From the cell containing the given text, extract its center point as [X, Y] coordinate. 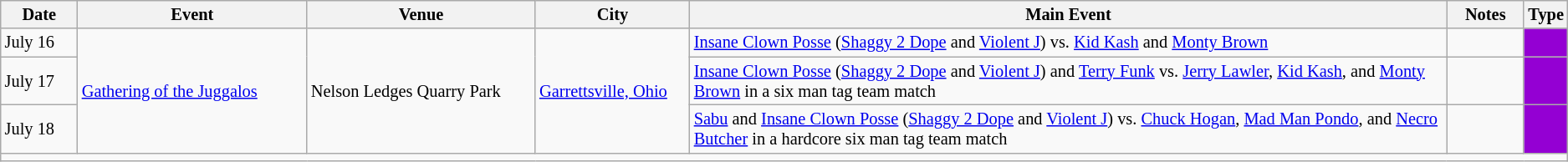
July 17 [39, 81]
Sabu and Insane Clown Posse (Shaggy 2 Dope and Violent J) vs. Chuck Hogan, Mad Man Pondo, and Necro Butcher in a hardcore six man tag team match [1069, 129]
Main Event [1069, 14]
July 18 [39, 129]
July 16 [39, 43]
Nelson Ledges Quarry Park [421, 90]
City [612, 14]
Garrettsville, Ohio [612, 90]
Insane Clown Posse (Shaggy 2 Dope and Violent J) and Terry Funk vs. Jerry Lawler, Kid Kash, and Monty Brown in a six man tag team match [1069, 81]
Date [39, 14]
Insane Clown Posse (Shaggy 2 Dope and Violent J) vs. Kid Kash and Monty Brown [1069, 43]
Type [1545, 14]
Notes [1485, 14]
Venue [421, 14]
Gathering of the Juggalos [192, 90]
Event [192, 14]
